Locate the cell with the specified text and output its [X, Y] center coordinate. 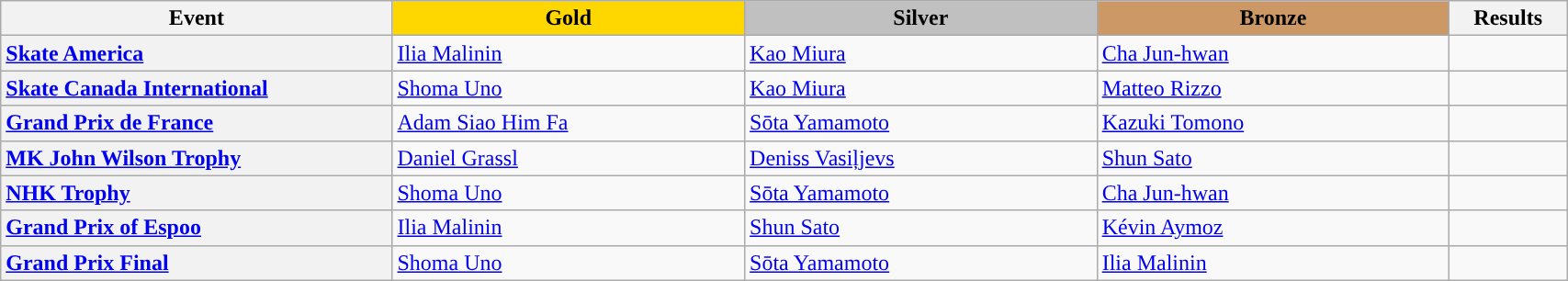
Gold [569, 18]
Grand Prix de France [197, 123]
Grand Prix of Espoo [197, 228]
Matteo Rizzo [1273, 88]
Grand Prix Final [197, 263]
MK John Wilson Trophy [197, 158]
Kazuki Tomono [1273, 123]
Silver [921, 18]
Skate America [197, 53]
Deniss Vasiļjevs [921, 158]
Kévin Aymoz [1273, 228]
Event [197, 18]
Results [1508, 18]
Adam Siao Him Fa [569, 123]
NHK Trophy [197, 193]
Skate Canada International [197, 88]
Bronze [1273, 18]
Daniel Grassl [569, 158]
